Scan for the cell matching the given text and deliver its [x, y] coordinate at center. 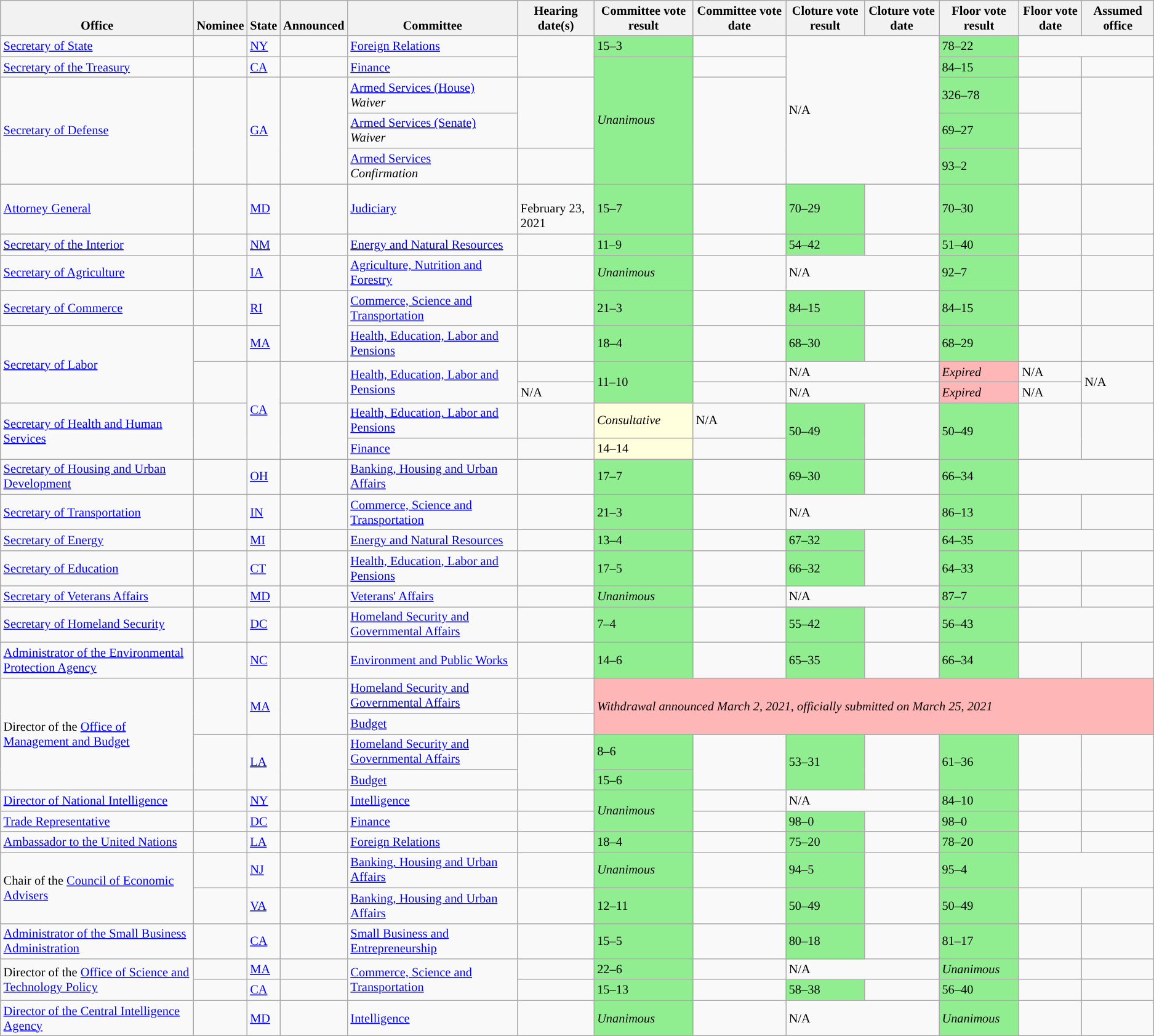
78–22 [979, 46]
86–13 [979, 512]
IN [263, 512]
87–7 [979, 596]
94–5 [825, 870]
CT [263, 568]
Chair of the Council of Economic Advisers [97, 888]
93–2 [979, 166]
15–6 [644, 780]
Secretary of Education [97, 568]
68–29 [979, 343]
11–9 [644, 244]
Environment and Public Works [433, 660]
Cloture vote result [825, 18]
15–7 [644, 209]
17–5 [644, 568]
Secretary of Health and Human Services [97, 431]
53–31 [825, 762]
NC [263, 660]
55–42 [825, 624]
Ambassador to the United Nations [97, 842]
Secretary of Labor [97, 364]
Administrator of the Environmental Protection Agency [97, 660]
64–35 [979, 540]
Office [97, 18]
22–6 [644, 969]
78–20 [979, 842]
GA [263, 131]
7–4 [644, 624]
66–32 [825, 568]
81–17 [979, 941]
Secretary of the Treasury [97, 67]
69–27 [979, 131]
54–42 [825, 244]
February 23, 2021 [556, 209]
12–11 [644, 905]
Armed Services (Senate)Waiver [433, 131]
51–40 [979, 244]
Secretary of Veterans Affairs [97, 596]
69–30 [825, 476]
Assumed office [1118, 18]
OH [263, 476]
326–78 [979, 95]
Armed Services (House)Waiver [433, 95]
Small Business and Entrepreneurship [433, 941]
11–10 [644, 382]
Judiciary [433, 209]
VA [263, 905]
Cloture vote date [901, 18]
Committee vote date [740, 18]
Secretary of State [97, 46]
Committee [433, 18]
58–38 [825, 990]
70–29 [825, 209]
84–10 [979, 800]
Consultative [644, 420]
Attorney General [97, 209]
RI [263, 308]
95–4 [979, 870]
Secretary of Defense [97, 131]
Announced [314, 18]
65–35 [825, 660]
Secretary of Transportation [97, 512]
Secretary of Homeland Security [97, 624]
Administrator of the Small Business Administration [97, 941]
IA [263, 273]
Committee vote result [644, 18]
Director of the Central Intelligence Agency [97, 1018]
61–36 [979, 762]
MI [263, 540]
Nominee [220, 18]
Agriculture, Nutrition and Forestry [433, 273]
Floor vote date [1051, 18]
68–30 [825, 343]
Director of National Intelligence [97, 800]
Hearing date(s) [556, 18]
Secretary of Energy [97, 540]
Floor vote result [979, 18]
Withdrawal announced March 2, 2021, officially submitted on March 25, 2021 [874, 705]
17–7 [644, 476]
8–6 [644, 752]
Veterans' Affairs [433, 596]
Secretary of Commerce [97, 308]
75–20 [825, 842]
15–5 [644, 941]
Armed ServicesConfirmation [433, 166]
Director of the Office of Science and Technology Policy [97, 979]
70–30 [979, 209]
14–6 [644, 660]
56–40 [979, 990]
92–7 [979, 273]
80–18 [825, 941]
14–14 [644, 449]
Director of the Office of Management and Budget [97, 734]
15–13 [644, 990]
State [263, 18]
67–32 [825, 540]
Secretary of Agriculture [97, 273]
Secretary of the Interior [97, 244]
NJ [263, 870]
13–4 [644, 540]
56–43 [979, 624]
Secretary of Housing and Urban Development [97, 476]
15–3 [644, 46]
NM [263, 244]
Trade Representative [97, 821]
64–33 [979, 568]
